Search for the cell housing the specified text and yield its (X, Y) center coordinate. 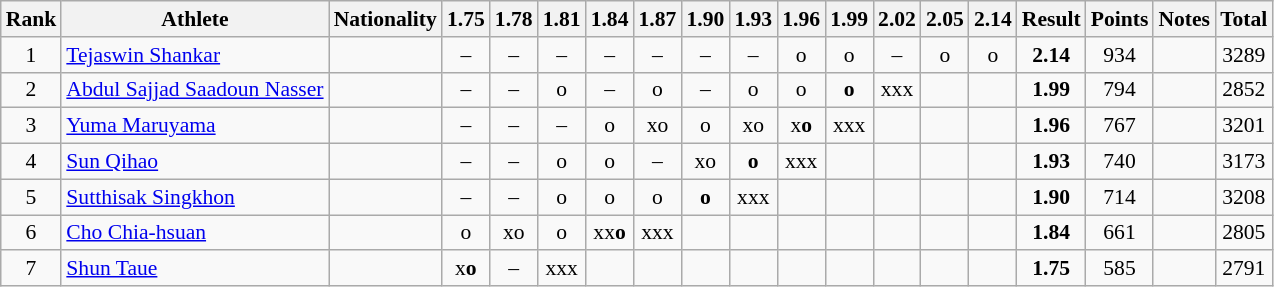
Result (1052, 19)
Athlete (194, 19)
3201 (1244, 126)
3 (32, 126)
2.02 (897, 19)
Notes (1184, 19)
585 (1120, 269)
2805 (1244, 233)
714 (1120, 197)
6 (32, 233)
7 (32, 269)
794 (1120, 90)
4 (32, 162)
1 (32, 55)
934 (1120, 55)
Yuma Maruyama (194, 126)
Points (1120, 19)
661 (1120, 233)
xxo (610, 233)
Total (1244, 19)
2852 (1244, 90)
767 (1120, 126)
5 (32, 197)
Sutthisak Singkhon (194, 197)
1.81 (562, 19)
740 (1120, 162)
1.78 (514, 19)
3289 (1244, 55)
Shun Taue (194, 269)
2 (32, 90)
2791 (1244, 269)
Tejaswin Shankar (194, 55)
3173 (1244, 162)
Sun Qihao (194, 162)
Nationality (386, 19)
2.05 (945, 19)
Rank (32, 19)
1.87 (658, 19)
Abdul Sajjad Saadoun Nasser (194, 90)
Cho Chia-hsuan (194, 233)
3208 (1244, 197)
